Determine the (x, y) coordinate at the center of the cell enclosing the given text.  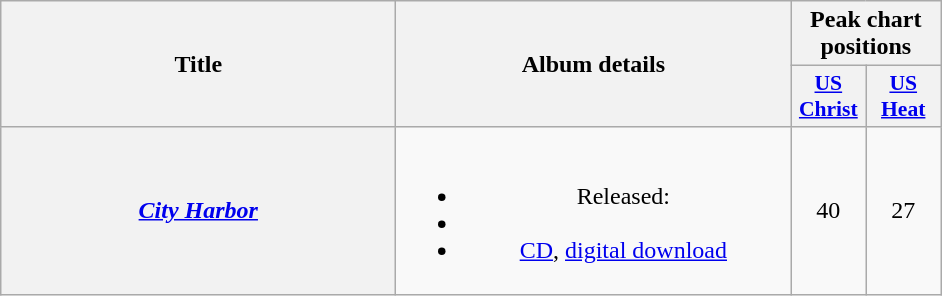
Title (198, 64)
Released: CD, digital download (594, 210)
USHeat (904, 96)
27 (904, 210)
City Harbor (198, 210)
40 (828, 210)
Peak chart positions (866, 34)
Album details (594, 64)
USChrist (828, 96)
